Find where the given text appears and provide that cell's center as (x, y) coordinate. 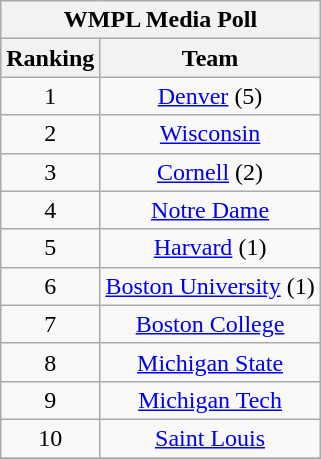
8 (50, 362)
Boston University (1) (210, 286)
Harvard (1) (210, 248)
Notre Dame (210, 210)
Denver (5) (210, 96)
Saint Louis (210, 438)
4 (50, 210)
9 (50, 400)
10 (50, 438)
Boston College (210, 324)
6 (50, 286)
Michigan Tech (210, 400)
Ranking (50, 58)
1 (50, 96)
WMPL Media Poll (161, 20)
Wisconsin (210, 134)
3 (50, 172)
Team (210, 58)
Michigan State (210, 362)
Cornell (2) (210, 172)
5 (50, 248)
2 (50, 134)
7 (50, 324)
